Detect which cell encompasses the target text, then output its (x, y) center coordinate. 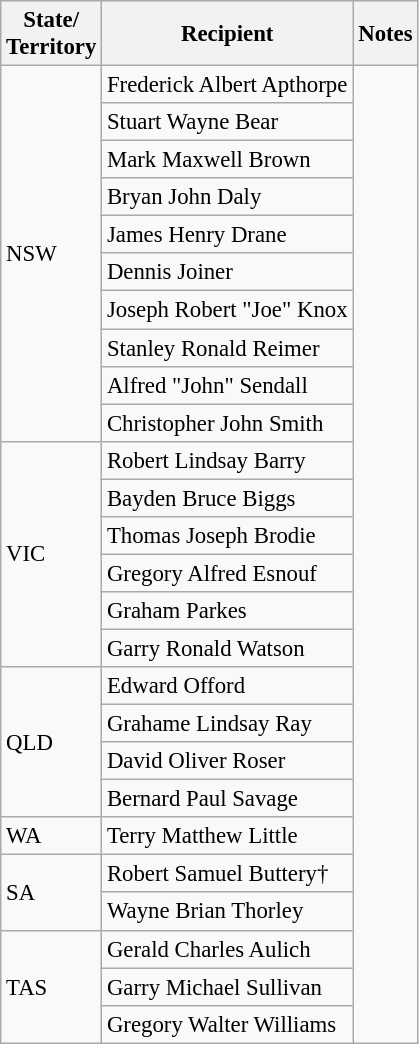
Notes (386, 34)
Frederick Albert Apthorpe (228, 85)
Grahame Lindsay Ray (228, 724)
TAS (52, 986)
Terry Matthew Little (228, 836)
Garry Ronald Watson (228, 648)
Thomas Joseph Brodie (228, 536)
Bayden Bruce Biggs (228, 498)
Stuart Wayne Bear (228, 122)
Edward Offord (228, 686)
Gregory Walter Williams (228, 1024)
Wayne Brian Thorley (228, 912)
Robert Samuel Buttery† (228, 874)
Bernard Paul Savage (228, 799)
Recipient (228, 34)
Graham Parkes (228, 611)
James Henry Drane (228, 235)
QLD (52, 742)
Joseph Robert "Joe" Knox (228, 310)
Gerald Charles Aulich (228, 949)
State/Territory (52, 34)
Bryan John Daly (228, 197)
Alfred "John" Sendall (228, 385)
NSW (52, 254)
David Oliver Roser (228, 761)
WA (52, 836)
Stanley Ronald Reimer (228, 348)
Dennis Joiner (228, 273)
VIC (52, 554)
Robert Lindsay Barry (228, 460)
SA (52, 892)
Christopher John Smith (228, 423)
Garry Michael Sullivan (228, 987)
Gregory Alfred Esnouf (228, 573)
Mark Maxwell Brown (228, 160)
